Return [x, y] of the center of cell containing provided text 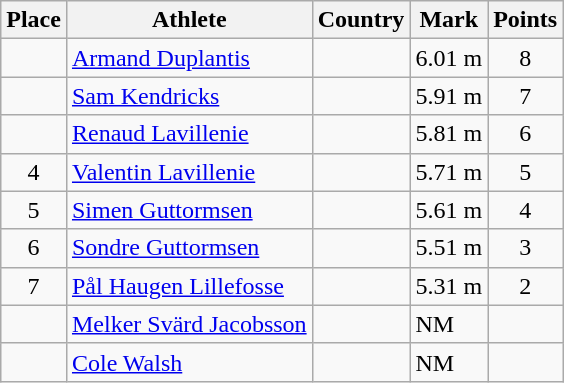
Renaud Lavillenie [189, 134]
Pål Haugen Lillefosse [189, 286]
Cole Walsh [189, 362]
5.81 m [449, 134]
5.91 m [449, 96]
6.01 m [449, 58]
5.61 m [449, 210]
2 [526, 286]
Place [34, 20]
Valentin Lavillenie [189, 172]
Mark [449, 20]
3 [526, 248]
5.31 m [449, 286]
Melker Svärd Jacobsson [189, 324]
Sam Kendricks [189, 96]
5.51 m [449, 248]
Armand Duplantis [189, 58]
8 [526, 58]
Country [361, 20]
Simen Guttormsen [189, 210]
Points [526, 20]
Sondre Guttormsen [189, 248]
5.71 m [449, 172]
Athlete [189, 20]
